Detect which cell encompasses the target text, then output its (x, y) center coordinate. 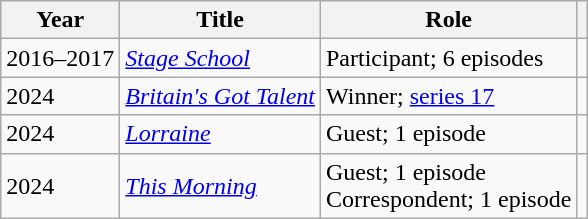
Title (220, 20)
This Morning (220, 186)
Guest; 1 episodeCorrespondent; 1 episode (448, 186)
2016–2017 (60, 58)
Britain's Got Talent (220, 96)
Participant; 6 episodes (448, 58)
Year (60, 20)
Winner; series 17 (448, 96)
Lorraine (220, 134)
Guest; 1 episode (448, 134)
Role (448, 20)
Stage School (220, 58)
